Scan for the cell matching the given text and deliver its [x, y] coordinate at center. 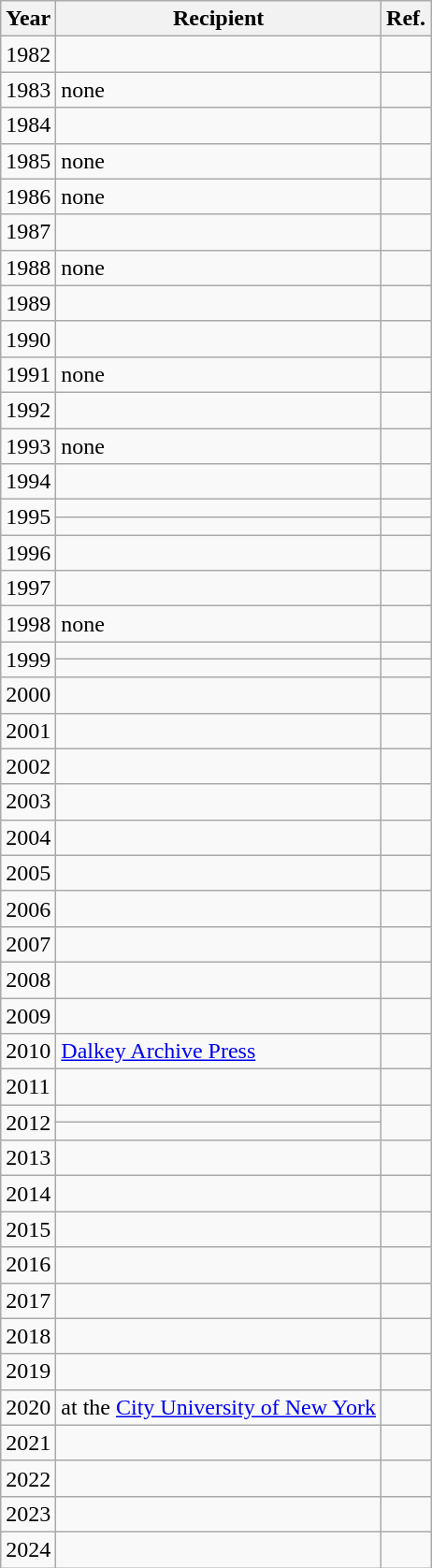
2001 [28, 731]
1995 [28, 517]
1997 [28, 588]
2019 [28, 1372]
1983 [28, 90]
1999 [28, 660]
1982 [28, 54]
2013 [28, 1158]
2023 [28, 1514]
at the City University of New York [219, 1407]
Year [28, 19]
2004 [28, 837]
2020 [28, 1407]
1985 [28, 161]
2014 [28, 1194]
2024 [28, 1549]
1996 [28, 553]
Ref. [406, 19]
1988 [28, 268]
2016 [28, 1265]
1994 [28, 482]
2007 [28, 944]
1998 [28, 624]
2010 [28, 1052]
1992 [28, 410]
2002 [28, 766]
2009 [28, 1015]
1987 [28, 232]
1991 [28, 374]
2021 [28, 1443]
1984 [28, 125]
Dalkey Archive Press [219, 1052]
2000 [28, 695]
2015 [28, 1229]
2008 [28, 980]
1993 [28, 446]
2003 [28, 802]
1990 [28, 339]
Recipient [219, 19]
1986 [28, 196]
2005 [28, 873]
2006 [28, 908]
2017 [28, 1300]
2018 [28, 1336]
2022 [28, 1478]
2011 [28, 1087]
1989 [28, 303]
2012 [28, 1123]
